Return the (x, y) coordinate for the center point of the cell that contains the specified text.  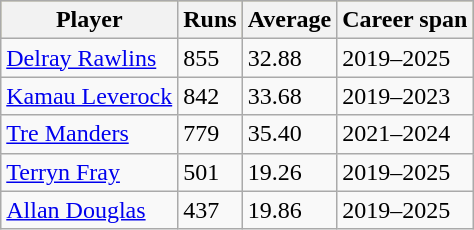
35.40 (290, 134)
Player (90, 20)
437 (210, 210)
Career span (405, 20)
Delray Rawlins (90, 58)
19.26 (290, 172)
779 (210, 134)
Average (290, 20)
855 (210, 58)
501 (210, 172)
32.88 (290, 58)
33.68 (290, 96)
842 (210, 96)
Runs (210, 20)
19.86 (290, 210)
Allan Douglas (90, 210)
Kamau Leverock (90, 96)
2019–2023 (405, 96)
Tre Manders (90, 134)
2021–2024 (405, 134)
Terryn Fray (90, 172)
